From the cell containing the given text, extract its center point as [X, Y] coordinate. 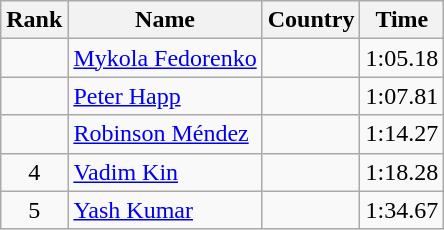
Rank [34, 20]
Country [311, 20]
Vadim Kin [165, 172]
1:14.27 [402, 134]
1:34.67 [402, 210]
Mykola Fedorenko [165, 58]
Yash Kumar [165, 210]
1:07.81 [402, 96]
4 [34, 172]
Peter Happ [165, 96]
Robinson Méndez [165, 134]
5 [34, 210]
Time [402, 20]
1:18.28 [402, 172]
Name [165, 20]
1:05.18 [402, 58]
